Search for the cell housing the specified text and yield its (X, Y) center coordinate. 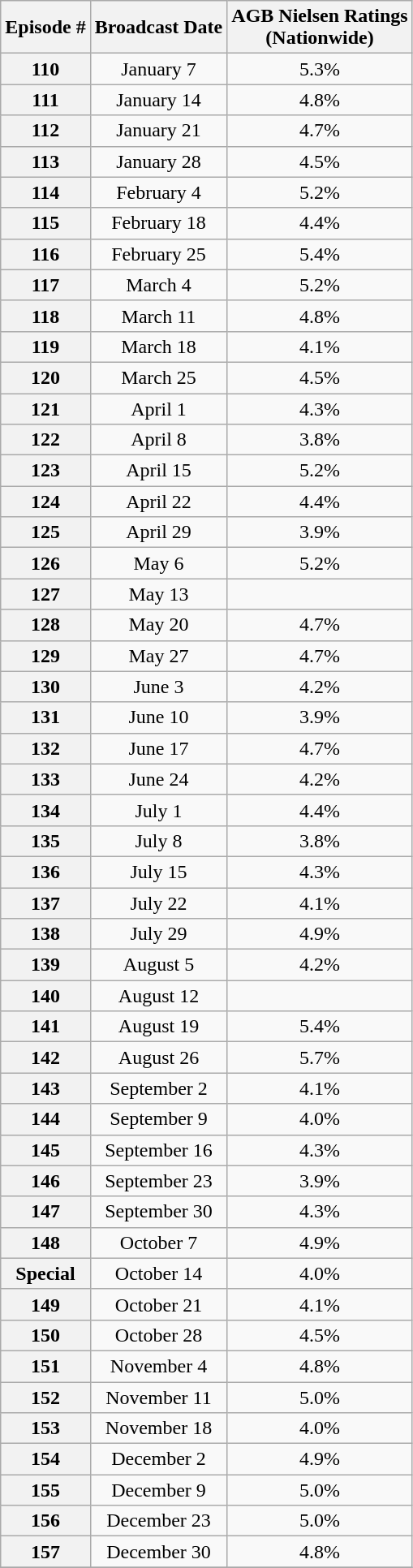
July 1 (159, 810)
December 23 (159, 1521)
March 25 (159, 377)
November 11 (159, 1397)
119 (45, 347)
May 27 (159, 656)
September 16 (159, 1150)
April 15 (159, 471)
February 25 (159, 254)
115 (45, 223)
October 28 (159, 1335)
August 19 (159, 1027)
138 (45, 934)
August 5 (159, 965)
Episode # (45, 28)
149 (45, 1304)
January 7 (159, 69)
120 (45, 377)
June 24 (159, 779)
134 (45, 810)
114 (45, 192)
June 17 (159, 748)
142 (45, 1058)
131 (45, 717)
August 26 (159, 1058)
Broadcast Date (159, 28)
August 12 (159, 996)
July 15 (159, 872)
September 23 (159, 1181)
157 (45, 1552)
September 2 (159, 1088)
January 21 (159, 131)
148 (45, 1243)
July 29 (159, 934)
118 (45, 316)
111 (45, 100)
December 30 (159, 1552)
April 8 (159, 440)
January 28 (159, 162)
141 (45, 1027)
Special (45, 1273)
116 (45, 254)
March 4 (159, 285)
June 10 (159, 717)
136 (45, 872)
July 22 (159, 903)
110 (45, 69)
5.3% (320, 69)
132 (45, 748)
July 8 (159, 841)
January 14 (159, 100)
June 3 (159, 687)
127 (45, 594)
144 (45, 1119)
153 (45, 1428)
October 14 (159, 1273)
129 (45, 656)
145 (45, 1150)
150 (45, 1335)
September 30 (159, 1212)
February 4 (159, 192)
139 (45, 965)
147 (45, 1212)
135 (45, 841)
123 (45, 471)
November 4 (159, 1366)
December 2 (159, 1459)
151 (45, 1366)
124 (45, 502)
November 18 (159, 1428)
133 (45, 779)
128 (45, 625)
117 (45, 285)
146 (45, 1181)
AGB Nielsen Ratings(Nationwide) (320, 28)
October 7 (159, 1243)
137 (45, 903)
March 18 (159, 347)
October 21 (159, 1304)
121 (45, 408)
143 (45, 1088)
April 29 (159, 532)
May 6 (159, 563)
156 (45, 1521)
May 20 (159, 625)
130 (45, 687)
May 13 (159, 594)
122 (45, 440)
September 9 (159, 1119)
113 (45, 162)
February 18 (159, 223)
126 (45, 563)
December 9 (159, 1490)
152 (45, 1397)
125 (45, 532)
5.7% (320, 1058)
April 1 (159, 408)
154 (45, 1459)
155 (45, 1490)
March 11 (159, 316)
140 (45, 996)
April 22 (159, 502)
112 (45, 131)
